For the text-containing cell, return its midpoint in [x, y] coordinate format. 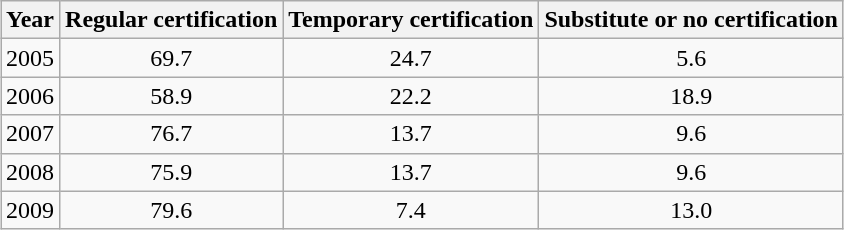
13.0 [692, 210]
Substitute or no certification [692, 20]
2007 [30, 134]
75.9 [172, 172]
2005 [30, 58]
Regular certification [172, 20]
2006 [30, 96]
Year [30, 20]
5.6 [692, 58]
69.7 [172, 58]
76.7 [172, 134]
79.6 [172, 210]
Temporary certification [411, 20]
24.7 [411, 58]
58.9 [172, 96]
2008 [30, 172]
7.4 [411, 210]
18.9 [692, 96]
22.2 [411, 96]
2009 [30, 210]
